Identify which cell holds the provided text, then report its [X, Y] central coordinate. 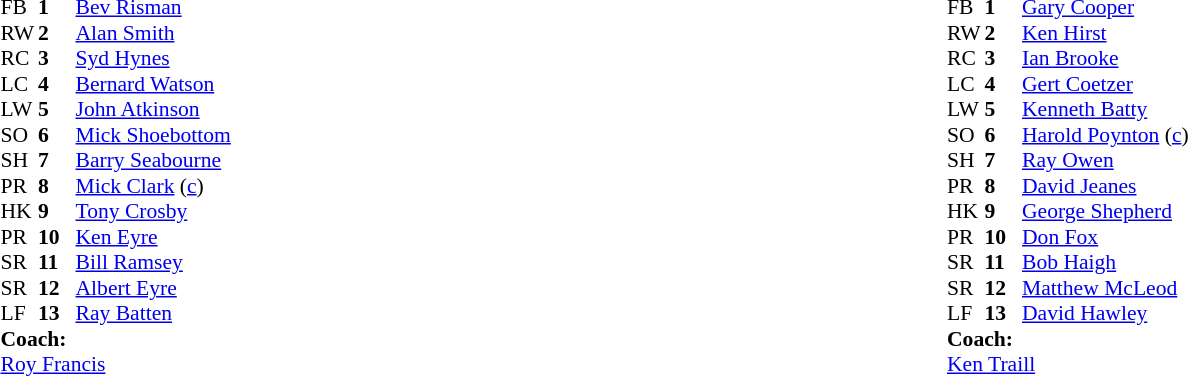
Syd Hynes [154, 59]
Bernard Watson [154, 84]
Coach: [115, 339]
Mick Clark (c) [154, 186]
Alan Smith [154, 33]
Ray Batten [154, 313]
Mick Shoebottom [154, 135]
Bill Ramsey [154, 263]
Ken Eyre [154, 237]
Barry Seabourne [154, 161]
Tony Crosby [154, 211]
Albert Eyre [154, 288]
John Atkinson [154, 109]
